Search for the cell housing the specified text and yield its (X, Y) center coordinate. 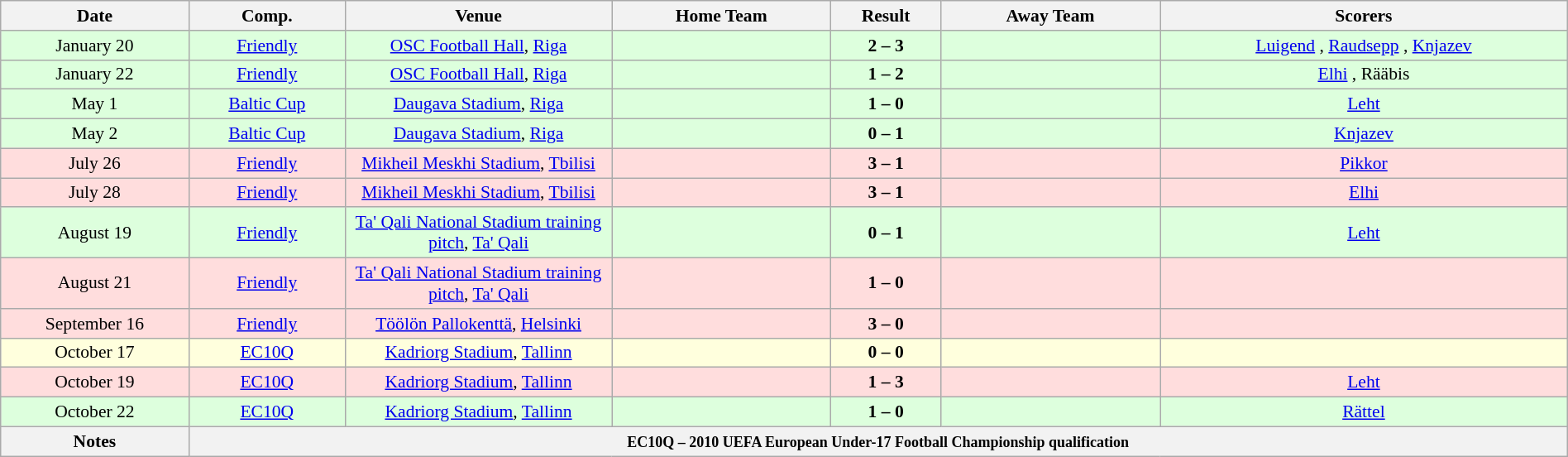
Elhi (1365, 193)
2 – 3 (887, 46)
Luigend , Raudsepp , Knjazev (1365, 46)
Pikkor (1365, 163)
Elhi , Rääbis (1365, 75)
September 16 (94, 324)
May 1 (94, 104)
October 17 (94, 353)
August 19 (94, 233)
August 21 (94, 283)
Notes (94, 441)
January 20 (94, 46)
July 28 (94, 193)
Date (94, 16)
EC10Q – 2010 UEFA European Under-17 Football Championship qualification (878, 441)
Töölön Pallokenttä, Helsinki (479, 324)
Knjazev (1365, 134)
Comp. (266, 16)
July 26 (94, 163)
3 – 0 (887, 324)
Rättel (1365, 412)
October 19 (94, 382)
October 22 (94, 412)
Result (887, 16)
Venue (479, 16)
1 – 2 (887, 75)
Away Team (1050, 16)
Scorers (1365, 16)
Home Team (721, 16)
0 – 0 (887, 353)
1 – 3 (887, 382)
May 2 (94, 134)
January 22 (94, 75)
